Output the [X, Y] coordinate of the center of the cell containing the given text.  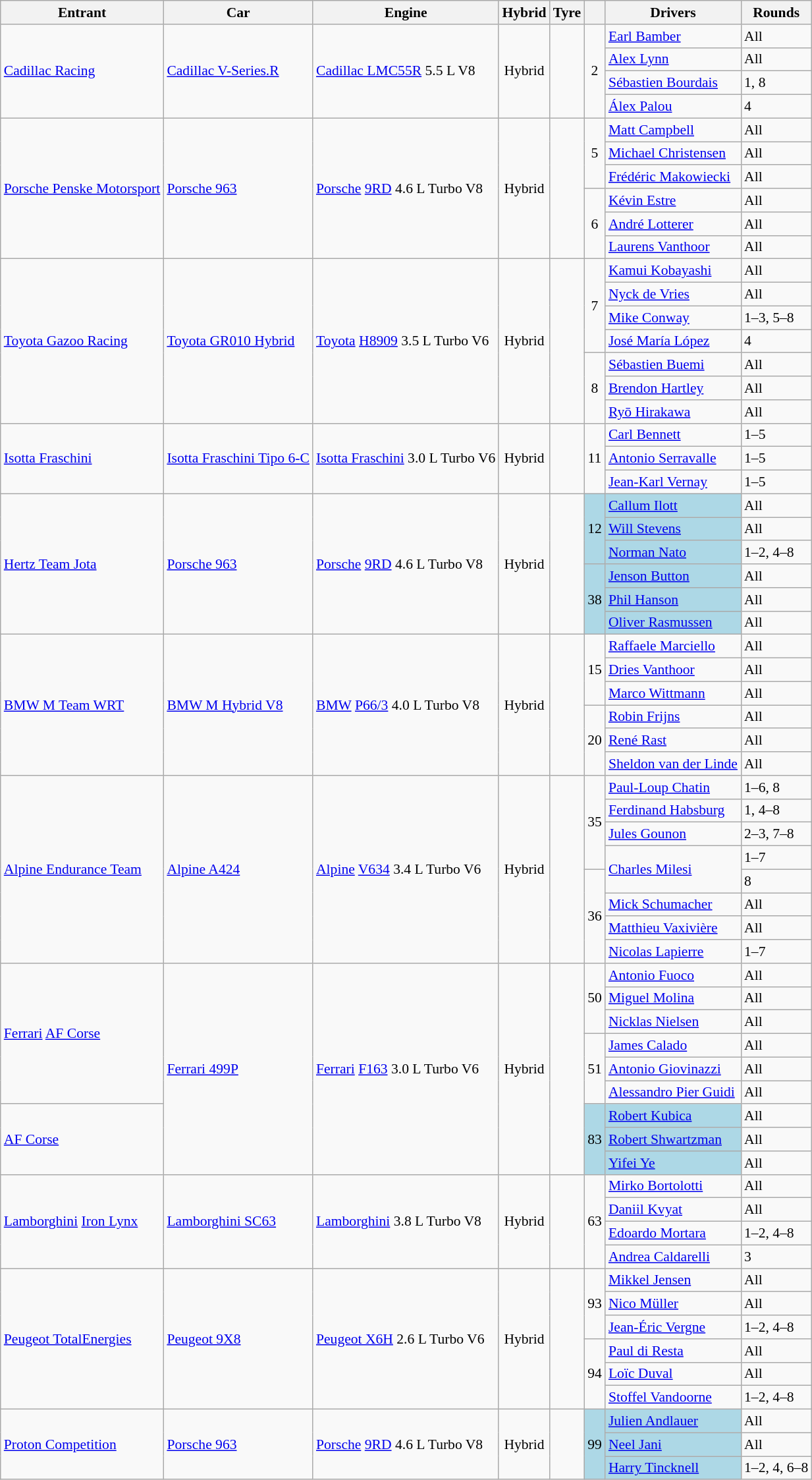
Jean-Karl Vernay [673, 482]
Drivers [673, 13]
BMW M Hybrid V8 [238, 705]
Álex Palou [673, 107]
André Lotterer [673, 224]
99 [595, 1444]
Entrant [82, 13]
Loïc Duval [673, 1374]
2 [595, 71]
Sébastien Buemi [673, 365]
Brendon Hartley [673, 388]
Tyre [567, 13]
Engine [406, 13]
Neel Jani [673, 1444]
50 [595, 999]
Hertz Team Jota [82, 564]
Miguel Molina [673, 998]
7 [595, 306]
Lamborghini SC63 [238, 1221]
Isotta Fraschini [82, 459]
Edoardo Mortara [673, 1234]
René Rast [673, 741]
Marco Wittmann [673, 693]
1–6, 8 [776, 787]
Yifei Ye [673, 1163]
Kamui Kobayashi [673, 271]
Callum Ilott [673, 505]
38 [595, 600]
Ferdinand Habsburg [673, 811]
Lamborghini 3.8 L Turbo V8 [406, 1221]
Nicklas Nielsen [673, 1022]
Car [238, 13]
93 [595, 1303]
Ferrari 499P [238, 1069]
63 [595, 1221]
Daniil Kvyat [673, 1210]
6 [595, 224]
Ferrari F163 3.0 L Turbo V6 [406, 1069]
Toyota H8909 3.5 L Turbo V6 [406, 341]
Earl Bamber [673, 36]
Alpine Endurance Team [82, 870]
Peugeot TotalEnergies [82, 1339]
Isotta Fraschini 3.0 L Turbo V6 [406, 459]
12 [595, 528]
Toyota Gazoo Racing [82, 341]
Jules Gounon [673, 834]
Porsche Penske Motorsport [82, 188]
Michael Christensen [673, 154]
Cadillac LMC55R 5.5 L V8 [406, 71]
Alessandro Pier Guidi [673, 1093]
James Calado [673, 1046]
Julien Andlauer [673, 1421]
2–3, 7–8 [776, 834]
20 [595, 741]
Mike Conway [673, 318]
94 [595, 1375]
Cadillac V-Series.R [238, 71]
35 [595, 822]
Paul-Loup Chatin [673, 787]
Peugeot X6H 2.6 L Turbo V6 [406, 1339]
Will Stevens [673, 529]
Charles Milesi [673, 870]
Harry Tincknell [673, 1468]
Frédéric Makowiecki [673, 177]
36 [595, 916]
1, 4–8 [776, 811]
Alpine V634 3.4 L Turbo V6 [406, 870]
Antonio Giovinazzi [673, 1069]
15 [595, 669]
José María López [673, 341]
Cadillac Racing [82, 71]
Sheldon van der Linde [673, 764]
Robert Shwartzman [673, 1139]
Toyota GR010 Hybrid [238, 341]
Antonio Fuoco [673, 975]
Mirko Bortolotti [673, 1186]
Dries Vanthoor [673, 670]
Stoffel Vandoorne [673, 1398]
Laurens Vanthoor [673, 247]
Norman Nato [673, 553]
Jenson Button [673, 576]
AF Corse [82, 1140]
Nyck de Vries [673, 295]
83 [595, 1140]
Alpine A424 [238, 870]
Carl Bennett [673, 435]
Robin Frijns [673, 717]
Antonio Serravalle [673, 459]
Robert Kubica [673, 1116]
Matt Campbell [673, 130]
Lamborghini Iron Lynx [82, 1221]
5 [595, 153]
Peugeot 9X8 [238, 1339]
Alex Lynn [673, 59]
1–3, 5–8 [776, 318]
1–2, 4, 6–8 [776, 1468]
Rounds [776, 13]
Ryō Hirakawa [673, 412]
Phil Hanson [673, 600]
Raffaele Marciello [673, 646]
BMW P66/3 4.0 L Turbo V8 [406, 705]
Andrea Caldarelli [673, 1257]
Paul di Resta [673, 1351]
Sébastien Bourdais [673, 83]
Oliver Rasmussen [673, 623]
Jean-Éric Vergne [673, 1327]
Nicolas Lapierre [673, 952]
Proton Competition [82, 1444]
Kévin Estre [673, 200]
1, 8 [776, 83]
Isotta Fraschini Tipo 6-C [238, 459]
51 [595, 1069]
Mick Schumacher [673, 905]
Ferrari AF Corse [82, 1034]
11 [595, 459]
Matthieu Vaxivière [673, 928]
Nico Müller [673, 1304]
Mikkel Jensen [673, 1280]
BMW M Team WRT [82, 705]
3 [776, 1257]
